Return the [x, y] coordinate for the center point of the cell that contains the specified text.  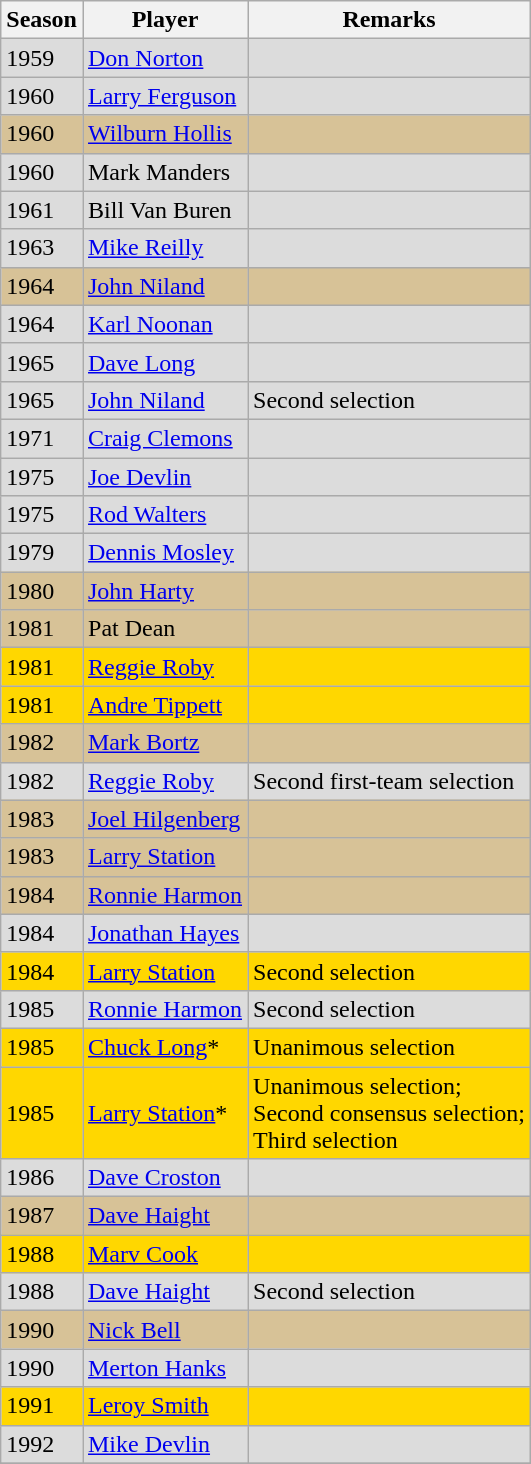
Dave Long [164, 362]
Pat Dean [164, 629]
Season [42, 20]
Wilburn Hollis [164, 134]
1992 [42, 1444]
Karl Noonan [164, 324]
Mark Bortz [164, 743]
Joel Hilgenberg [164, 819]
Chuck Long* [164, 1047]
Unanimous selection [390, 1047]
Marv Cook [164, 1254]
Dennis Mosley [164, 553]
Leroy Smith [164, 1406]
Don Norton [164, 58]
1961 [42, 210]
Unanimous selection; Second consensus selection; Third selection [390, 1112]
Remarks [390, 20]
1979 [42, 553]
1980 [42, 591]
Joe Devlin [164, 477]
1959 [42, 58]
Larry Ferguson [164, 96]
Merton Hanks [164, 1368]
John Harty [164, 591]
Player [164, 20]
Jonathan Hayes [164, 933]
Craig Clemons [164, 438]
Bill Van Buren [164, 210]
1987 [42, 1216]
1971 [42, 438]
Nick Bell [164, 1330]
1991 [42, 1406]
Andre Tippett [164, 705]
Mark Manders [164, 172]
Dave Croston [164, 1178]
Rod Walters [164, 515]
1963 [42, 248]
Mike Reilly [164, 248]
Mike Devlin [164, 1444]
1986 [42, 1178]
Second first-team selection [390, 781]
Larry Station* [164, 1112]
